Determine the [x, y] coordinate at the center of the cell enclosing the given text.  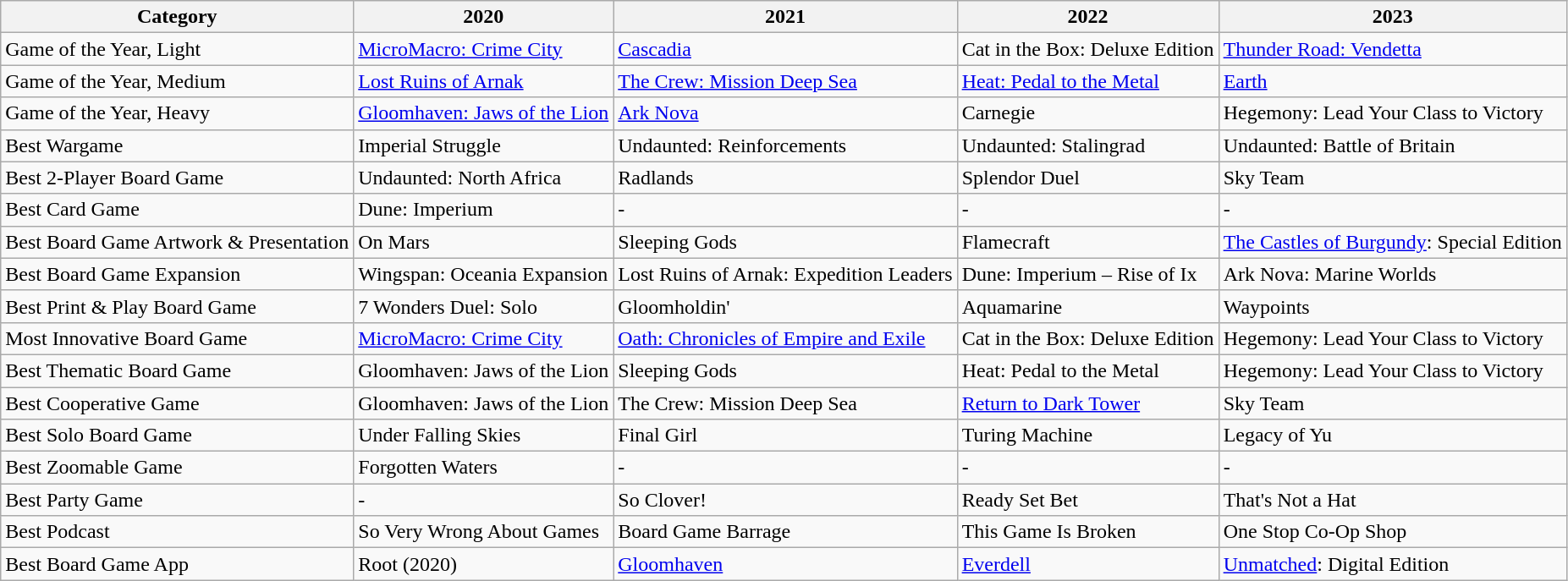
2020 [484, 17]
Oath: Chronicles of Empire and Exile [785, 338]
Category [178, 17]
Ready Set Bet [1088, 500]
Undaunted: Reinforcements [785, 145]
Best Wargame [178, 145]
2021 [785, 17]
Most Innovative Board Game [178, 338]
Game of the Year, Heavy [178, 113]
Under Falling Skies [484, 436]
Undaunted: Stalingrad [1088, 145]
Best Party Game [178, 500]
Gloomholdin' [785, 306]
Radlands [785, 178]
Best Card Game [178, 210]
Best Board Game Expansion [178, 274]
Undaunted: North Africa [484, 178]
Ark Nova: Marine Worlds [1393, 274]
Best 2-Player Board Game [178, 178]
On Mars [484, 242]
Best Solo Board Game [178, 436]
Best Thematic Board Game [178, 370]
Legacy of Yu [1393, 436]
Earth [1393, 81]
Gloomhaven [785, 564]
Waypoints [1393, 306]
This Game Is Broken [1088, 532]
7 Wonders Duel: Solo [484, 306]
Game of the Year, Light [178, 49]
Dune: Imperium [484, 210]
Board Game Barrage [785, 532]
Return to Dark Tower [1088, 403]
One Stop Co-Op Shop [1393, 532]
Best Cooperative Game [178, 403]
Lost Ruins of Arnak [484, 81]
Wingspan: Oceania Expansion [484, 274]
Dune: Imperium – Rise of Ix [1088, 274]
2022 [1088, 17]
Best Board Game Artwork & Presentation [178, 242]
Forgotten Waters [484, 468]
Turing Machine [1088, 436]
Everdell [1088, 564]
Final Girl [785, 436]
Aquamarine [1088, 306]
Game of the Year, Medium [178, 81]
Best Print & Play Board Game [178, 306]
That's Not a Hat [1393, 500]
Root (2020) [484, 564]
Best Podcast [178, 532]
Splendor Duel [1088, 178]
Thunder Road: Vendetta [1393, 49]
Ark Nova [785, 113]
Cascadia [785, 49]
The Castles of Burgundy: Special Edition [1393, 242]
Undaunted: Battle of Britain [1393, 145]
Unmatched: Digital Edition [1393, 564]
Imperial Struggle [484, 145]
So Very Wrong About Games [484, 532]
Carnegie [1088, 113]
Best Board Game App [178, 564]
So Clover! [785, 500]
Flamecraft [1088, 242]
Best Zoomable Game [178, 468]
2023 [1393, 17]
Lost Ruins of Arnak: Expedition Leaders [785, 274]
